Locate the cell with the specified text and output its (X, Y) center coordinate. 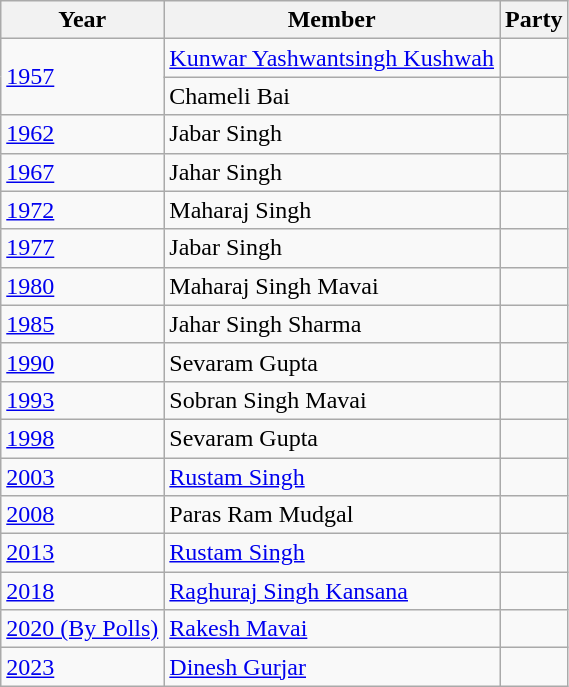
2018 (82, 591)
Maharaj Singh (332, 210)
Kunwar Yashwantsingh Kushwah (332, 58)
Year (82, 20)
Jahar Singh Sharma (332, 324)
Maharaj Singh Mavai (332, 286)
1980 (82, 286)
1990 (82, 362)
1962 (82, 134)
Jahar Singh (332, 172)
1977 (82, 248)
Paras Ram Mudgal (332, 515)
Party (534, 20)
Rakesh Mavai (332, 629)
1967 (82, 172)
Dinesh Gurjar (332, 667)
2020 (By Polls) (82, 629)
1998 (82, 438)
Chameli Bai (332, 96)
1972 (82, 210)
Member (332, 20)
2013 (82, 553)
1985 (82, 324)
1993 (82, 400)
1957 (82, 77)
Sobran Singh Mavai (332, 400)
Raghuraj Singh Kansana (332, 591)
2003 (82, 477)
2008 (82, 515)
2023 (82, 667)
